Return the (X, Y) coordinate for the center point of the cell that contains the specified text.  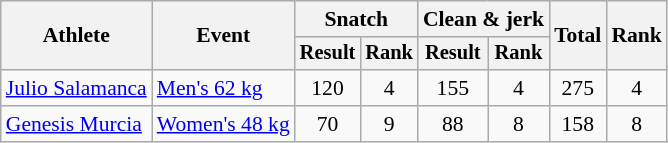
Genesis Murcia (76, 124)
Women's 48 kg (224, 124)
Snatch (356, 19)
9 (389, 124)
Event (224, 36)
158 (578, 124)
Clean & jerk (484, 19)
Total (578, 36)
88 (453, 124)
275 (578, 88)
Julio Salamanca (76, 88)
Athlete (76, 36)
155 (453, 88)
70 (328, 124)
120 (328, 88)
Men's 62 kg (224, 88)
